Return the (X, Y) coordinate for the center point of the cell that contains the specified text.  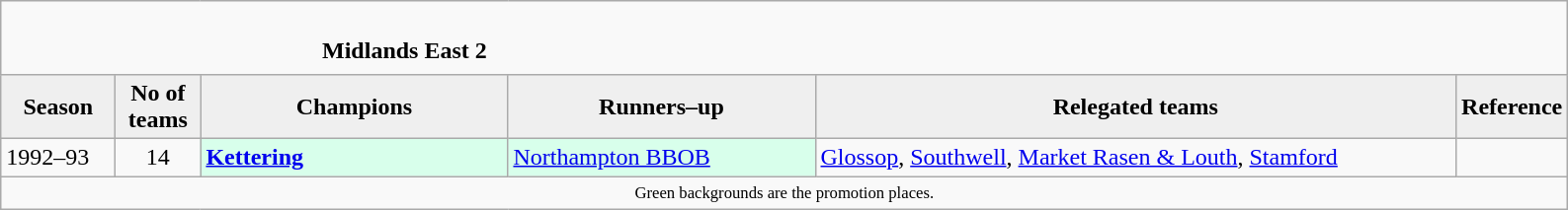
Glossop, Southwell, Market Rasen & Louth, Stamford (1136, 157)
Northampton BBOB (662, 157)
Champions (354, 106)
No of teams (158, 106)
Runners–up (662, 106)
Reference (1512, 106)
1992–93 (58, 157)
Relegated teams (1136, 106)
Season (58, 106)
14 (158, 157)
Kettering (354, 157)
Green backgrounds are the promotion places. (784, 191)
